From the cell containing the given text, extract its center point as [x, y] coordinate. 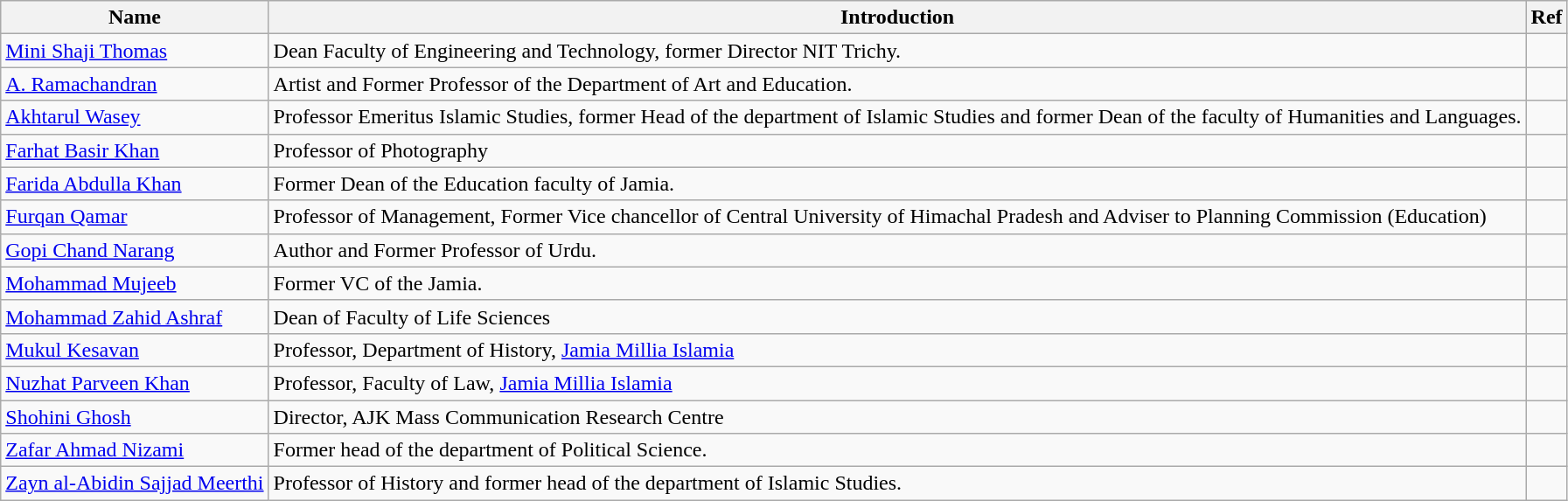
Professor of History and former head of the department of Islamic Studies. [897, 484]
Director, AJK Mass Communication Research Centre [897, 417]
Akhtarul Wasey [135, 117]
Dean Faculty of Engineering and Technology, former Director NIT Trichy. [897, 51]
Dean of Faculty of Life Sciences [897, 317]
Shohini Ghosh [135, 417]
Former head of the department of Political Science. [897, 450]
Ref [1546, 17]
Zafar Ahmad Nizami [135, 450]
Professor, Faculty of Law, Jamia Millia Islamia [897, 383]
Professor of Management, Former Vice chancellor of Central University of Himachal Pradesh and Adviser to Planning Commission (Education) [897, 217]
Zayn al-Abidin Sajjad Meerthi [135, 484]
Author and Former Professor of Urdu. [897, 250]
Mini Shaji Thomas [135, 51]
Gopi Chand Narang [135, 250]
Professor, Department of History, Jamia Millia Islamia [897, 350]
Artist and Former Professor of the Department of Art and Education. [897, 84]
Professor Emeritus Islamic Studies, former Head of the department of Islamic Studies and former Dean of the faculty of Humanities and Languages. [897, 117]
Nuzhat Parveen Khan [135, 383]
Mohammad Zahid Ashraf [135, 317]
Farida Abdulla Khan [135, 184]
Mohammad Mujeeb [135, 283]
Professor of Photography [897, 150]
Former VC of the Jamia. [897, 283]
Farhat Basir Khan [135, 150]
Name [135, 17]
A. Ramachandran [135, 84]
Mukul Kesavan [135, 350]
Introduction [897, 17]
Former Dean of the Education faculty of Jamia. [897, 184]
Furqan Qamar [135, 217]
